Return [x, y] of the center of cell containing provided text 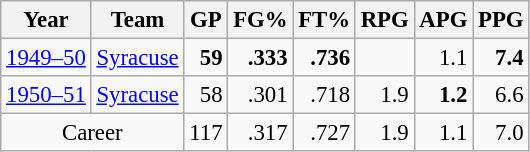
58 [206, 95]
.301 [260, 95]
.718 [324, 95]
.727 [324, 133]
59 [206, 58]
6.6 [501, 95]
.333 [260, 58]
FT% [324, 20]
117 [206, 133]
1949–50 [46, 58]
Team [138, 20]
1950–51 [46, 95]
PPG [501, 20]
.317 [260, 133]
Year [46, 20]
.736 [324, 58]
GP [206, 20]
Career [92, 133]
7.4 [501, 58]
RPG [384, 20]
1.2 [444, 95]
FG% [260, 20]
APG [444, 20]
7.0 [501, 133]
